For the text-containing cell, return its midpoint in [X, Y] coordinate format. 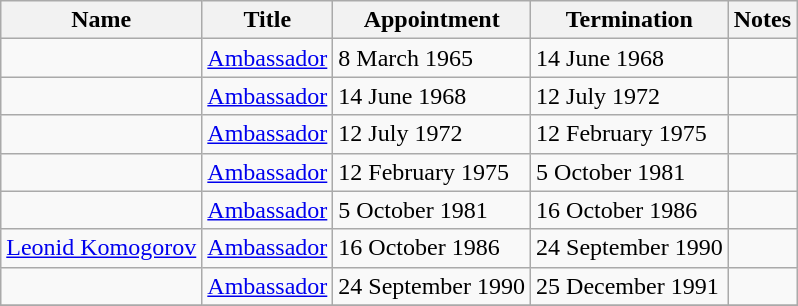
Title [268, 20]
Notes [762, 20]
25 December 1991 [630, 286]
8 March 1965 [432, 58]
Appointment [432, 20]
Termination [630, 20]
Leonid Komogorov [102, 248]
Name [102, 20]
